From the cell containing the given text, extract its center point as [x, y] coordinate. 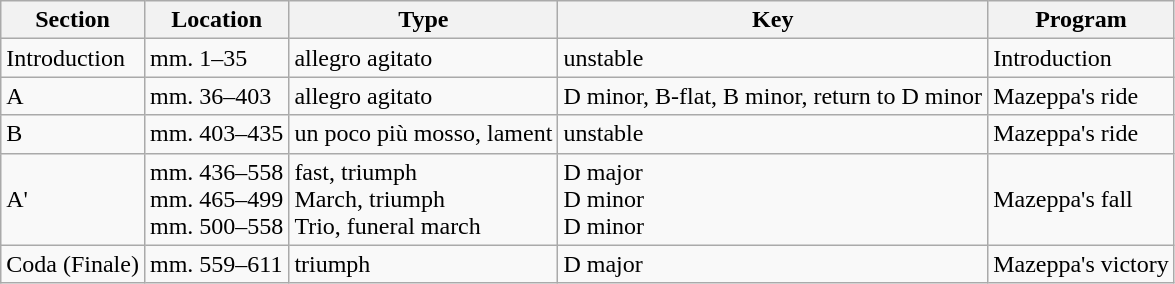
mm. 436–558mm. 465–499mm. 500–558 [216, 199]
D majorD minorD minor [773, 199]
Type [424, 20]
mm. 1–35 [216, 58]
A' [73, 199]
Key [773, 20]
Location [216, 20]
mm. 36–403 [216, 96]
triumph [424, 264]
un poco più mosso, lament [424, 134]
Coda (Finale) [73, 264]
Mazeppa's victory [1082, 264]
Mazeppa's fall [1082, 199]
B [73, 134]
Program [1082, 20]
Section [73, 20]
D minor, B-flat, B minor, return to D minor [773, 96]
D major [773, 264]
fast, triumphMarch, triumphTrio, funeral march [424, 199]
mm. 559–611 [216, 264]
mm. 403–435 [216, 134]
A [73, 96]
